Identify which cell holds the provided text, then report its (X, Y) central coordinate. 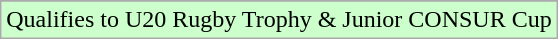
Qualifies to U20 Rugby Trophy & Junior CONSUR Cup (279, 20)
